Return the (X, Y) coordinate for the center point of the cell that contains the specified text.  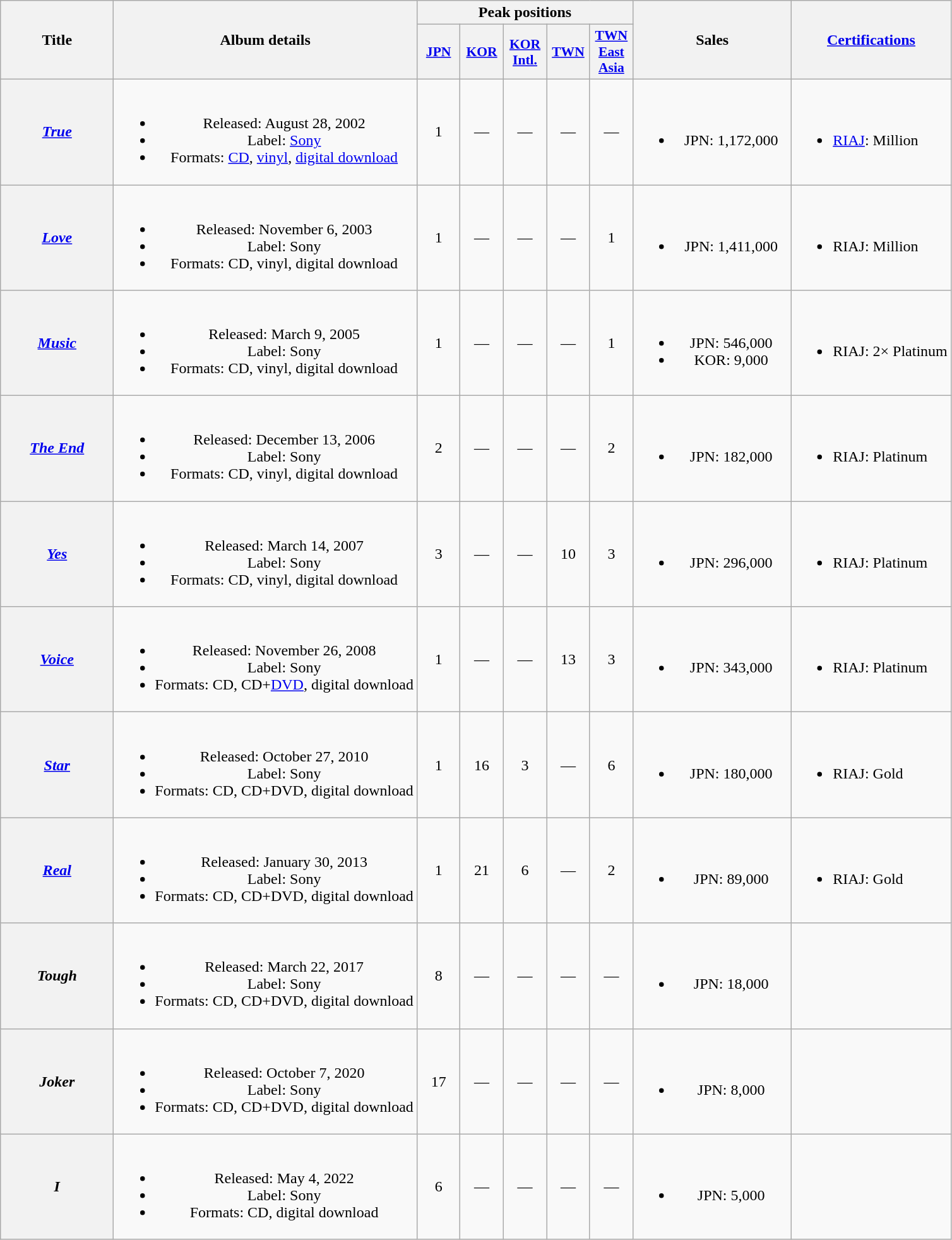
TWN East Asia (611, 52)
JPN: 343,000 (712, 659)
Tough (57, 976)
KOR Intl. (525, 52)
JPN: 1,172,000 (712, 131)
Released: August 28, 2002Label: SonyFormats: CD, vinyl, digital download (265, 131)
Peak positions (525, 13)
Title (57, 40)
16 (482, 765)
Released: October 7, 2020Label: SonyFormats: CD, CD+DVD, digital download (265, 1081)
Released: March 14, 2007Label: SonyFormats: CD, vinyl, digital download (265, 554)
KOR (482, 52)
Voice (57, 659)
JPN: 89,000 (712, 870)
Yes (57, 554)
JPN: 18,000 (712, 976)
True (57, 131)
17 (438, 1081)
JPN: 1,411,000 (712, 237)
Released: March 22, 2017Label: SonyFormats: CD, CD+DVD, digital download (265, 976)
Released: November 6, 2003Label: SonyFormats: CD, vinyl, digital download (265, 237)
13 (568, 659)
TWN (568, 52)
JPN: 546,000KOR: 9,000 (712, 343)
JPN (438, 52)
Released: October 27, 2010Label: SonyFormats: CD, CD+DVD, digital download (265, 765)
Released: January 30, 2013Label: SonyFormats: CD, CD+DVD, digital download (265, 870)
RIAJ: 2× Platinum (871, 343)
I (57, 1187)
Released: December 13, 2006Label: SonyFormats: CD, vinyl, digital download (265, 448)
Certifications (871, 40)
The End (57, 448)
Real (57, 870)
8 (438, 976)
JPN: 182,000 (712, 448)
JPN: 296,000 (712, 554)
JPN: 8,000 (712, 1081)
10 (568, 554)
21 (482, 870)
Released: November 26, 2008Label: SonyFormats: CD, CD+DVD, digital download (265, 659)
Released: May 4, 2022Label: SonyFormats: CD, digital download (265, 1187)
Joker (57, 1081)
Album details (265, 40)
Sales (712, 40)
Music (57, 343)
Love (57, 237)
Released: March 9, 2005Label: SonyFormats: CD, vinyl, digital download (265, 343)
Star (57, 765)
JPN: 5,000 (712, 1187)
JPN: 180,000 (712, 765)
